Determine the [X, Y] coordinate at the center of the cell enclosing the given text.  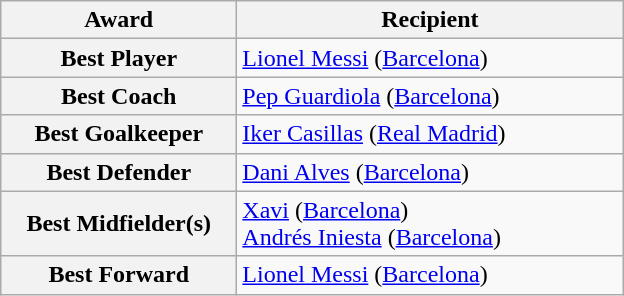
Pep Guardiola (Barcelona) [430, 96]
Iker Casillas (Real Madrid) [430, 134]
Best Coach [119, 96]
Dani Alves (Barcelona) [430, 172]
Award [119, 20]
Best Goalkeeper [119, 134]
Recipient [430, 20]
Xavi (Barcelona) Andrés Iniesta (Barcelona) [430, 224]
Best Player [119, 58]
Best Forward [119, 275]
Best Defender [119, 172]
Best Midfielder(s) [119, 224]
